Pinpoint the cell where the given text exists, returning its [x, y] midpoint coordinate. 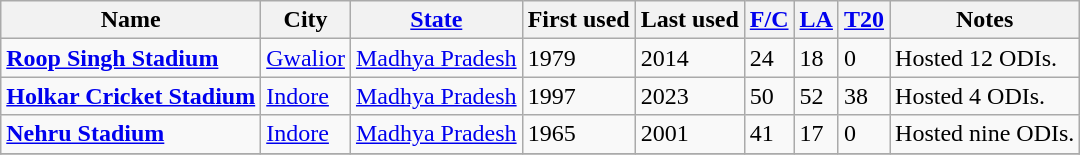
50 [769, 96]
24 [769, 58]
1997 [578, 96]
Notes [985, 20]
38 [864, 96]
2001 [690, 134]
Last used [690, 20]
17 [816, 134]
41 [769, 134]
18 [816, 58]
Name [131, 20]
Gwalior [306, 58]
Hosted 12 ODIs. [985, 58]
Nehru Stadium [131, 134]
2014 [690, 58]
2023 [690, 96]
First used [578, 20]
City [306, 20]
Hosted nine ODIs. [985, 134]
1979 [578, 58]
Holkar Cricket Stadium [131, 96]
State [436, 20]
LA [816, 20]
Roop Singh Stadium [131, 58]
Hosted 4 ODIs. [985, 96]
52 [816, 96]
T20 [864, 20]
F/C [769, 20]
1965 [578, 134]
